Detect which cell encompasses the target text, then output its [X, Y] center coordinate. 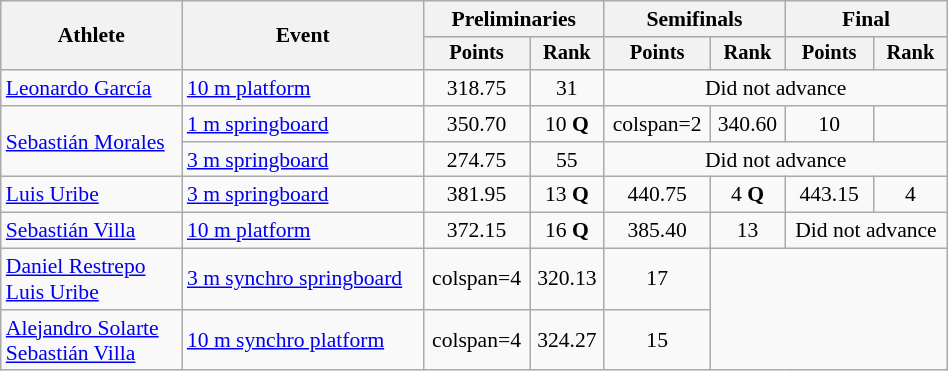
1 m springboard [303, 124]
10 [830, 124]
320.13 [567, 280]
Sebastián Villa [92, 231]
372.15 [476, 231]
13 Q [567, 195]
colspan=2 [657, 124]
274.75 [476, 160]
10 Q [567, 124]
Final [866, 19]
13 [747, 231]
440.75 [657, 195]
Athlete [92, 36]
Alejandro Solarte Sebastián Villa [92, 340]
Preliminaries [514, 19]
324.27 [567, 340]
15 [657, 340]
318.75 [476, 88]
4 [911, 195]
Sebastián Morales [92, 142]
16 Q [567, 231]
10 m synchro platform [303, 340]
Leonardo García [92, 88]
443.15 [830, 195]
340.60 [747, 124]
4 Q [747, 195]
381.95 [476, 195]
31 [567, 88]
385.40 [657, 231]
Daniel Restrepo Luis Uribe [92, 280]
55 [567, 160]
Semifinals [694, 19]
3 m synchro springboard [303, 280]
17 [657, 280]
Luis Uribe [92, 195]
350.70 [476, 124]
Event [303, 36]
